Return the (x, y) coordinate for the center point of the cell that contains the specified text.  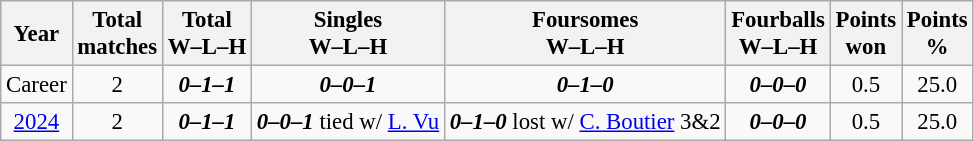
Pointswon (866, 34)
0–1–0 lost w/ C. Boutier 3&2 (584, 122)
Totalmatches (117, 34)
Points% (938, 34)
FoursomesW–L–H (584, 34)
SinglesW–L–H (348, 34)
Career (36, 85)
0–1–0 (584, 85)
2024 (36, 122)
TotalW–L–H (206, 34)
FourballsW–L–H (778, 34)
0–0–1 tied w/ L. Vu (348, 122)
0–0–1 (348, 85)
Year (36, 34)
